Provide the (x, y) coordinate of the cell's center where the given text is located.  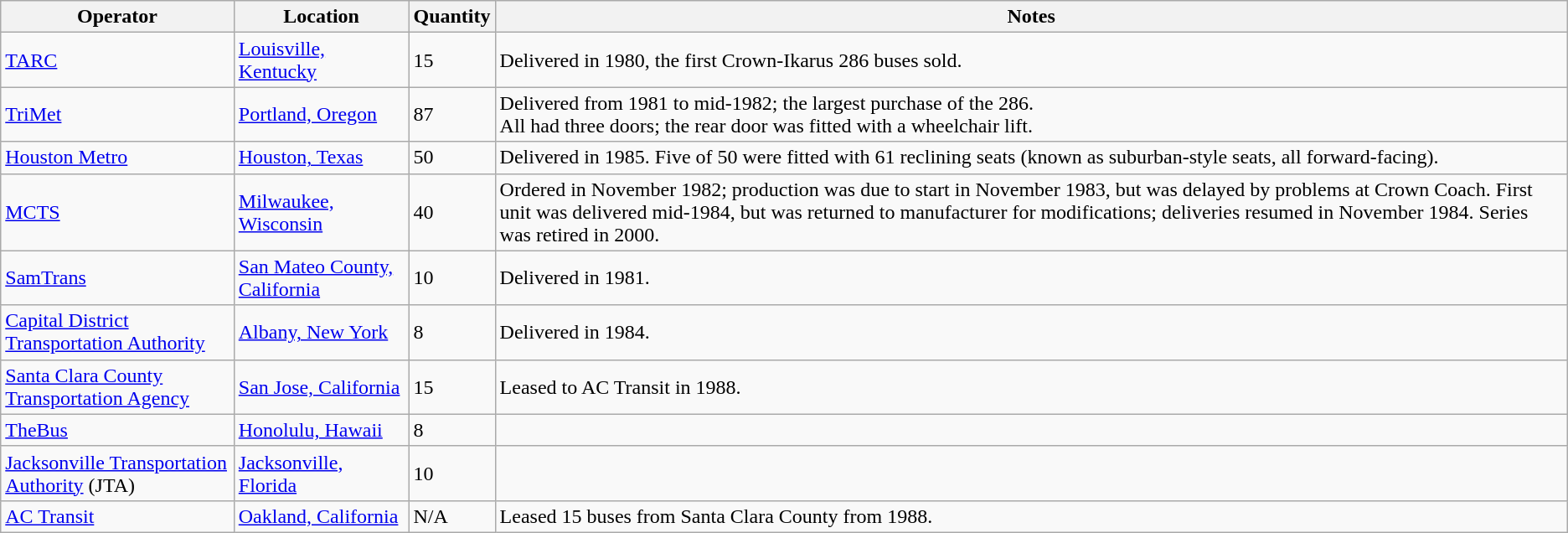
Albany, New York (322, 332)
50 (452, 158)
San Mateo County, California (322, 278)
Louisville, Kentucky (322, 60)
Milwaukee, Wisconsin (322, 212)
Houston Metro (117, 158)
AC Transit (117, 516)
Delivered in 1984. (1031, 332)
Delivered in 1980, the first Crown-Ikarus 286 buses sold. (1031, 60)
TARC (117, 60)
Honolulu, Hawaii (322, 430)
Portland, Oregon (322, 114)
MCTS (117, 212)
Leased 15 buses from Santa Clara County from 1988. (1031, 516)
Leased to AC Transit in 1988. (1031, 387)
40 (452, 212)
Operator (117, 17)
Houston, Texas (322, 158)
Delivered in 1985. Five of 50 were fitted with 61 reclining seats (known as suburban-style seats, all forward-facing). (1031, 158)
Capital District Transportation Authority (117, 332)
Jacksonville, Florida (322, 473)
Location (322, 17)
N/A (452, 516)
Oakland, California (322, 516)
Quantity (452, 17)
TheBus (117, 430)
Santa Clara County Transportation Agency (117, 387)
TriMet (117, 114)
Delivered from 1981 to mid-1982; the largest purchase of the 286. All had three doors; the rear door was fitted with a wheelchair lift. (1031, 114)
SamTrans (117, 278)
87 (452, 114)
San Jose, California (322, 387)
Delivered in 1981. (1031, 278)
Notes (1031, 17)
Jacksonville Transportation Authority (JTA) (117, 473)
